Identify which cell holds the provided text, then report its [X, Y] central coordinate. 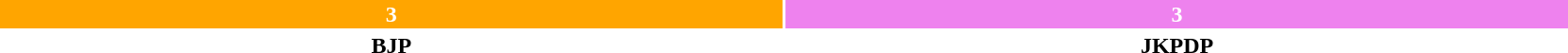
3 [392, 14]
